Pinpoint the cell where the given text exists, returning its (X, Y) midpoint coordinate. 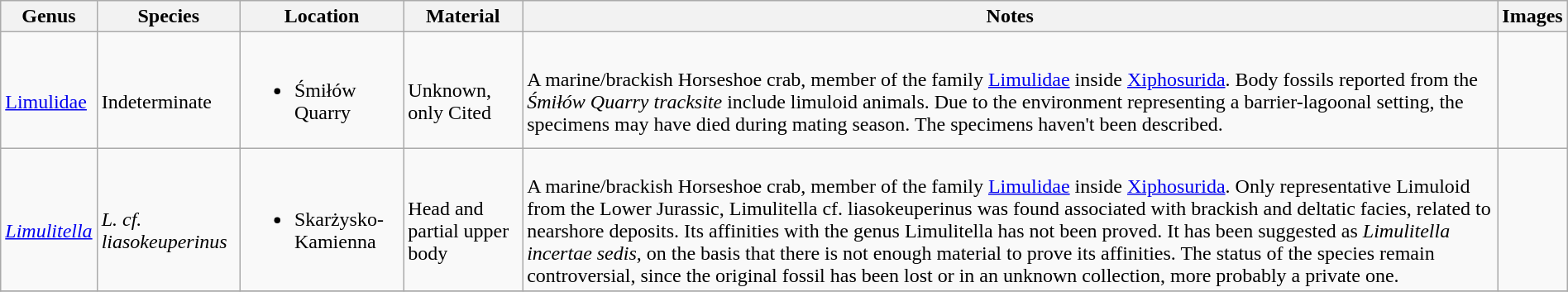
Location (321, 17)
Material (463, 17)
Skarżysko-Kamienna (321, 220)
Śmiłów Quarry (321, 90)
Limulitella (49, 220)
L. cf. liasokeuperinus (169, 220)
Indeterminate (169, 90)
Limulidae (49, 90)
Species (169, 17)
Notes (1011, 17)
Head and partial upper body (463, 220)
Unknown, only Cited (463, 90)
Images (1532, 17)
Genus (49, 17)
